Scan for the cell matching the given text and deliver its [X, Y] coordinate at center. 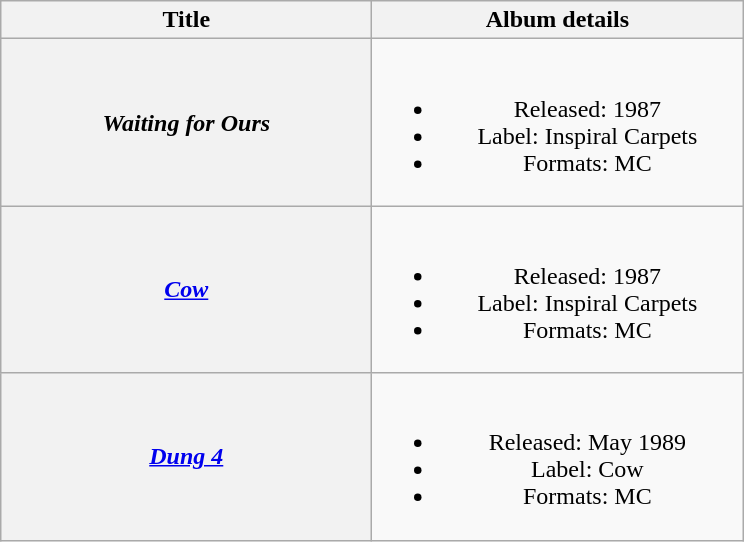
Waiting for Ours [186, 122]
Title [186, 20]
Album details [558, 20]
Cow [186, 290]
Dung 4 [186, 456]
Released: May 1989Label: CowFormats: MC [558, 456]
